From the cell containing the given text, extract its center point as [X, Y] coordinate. 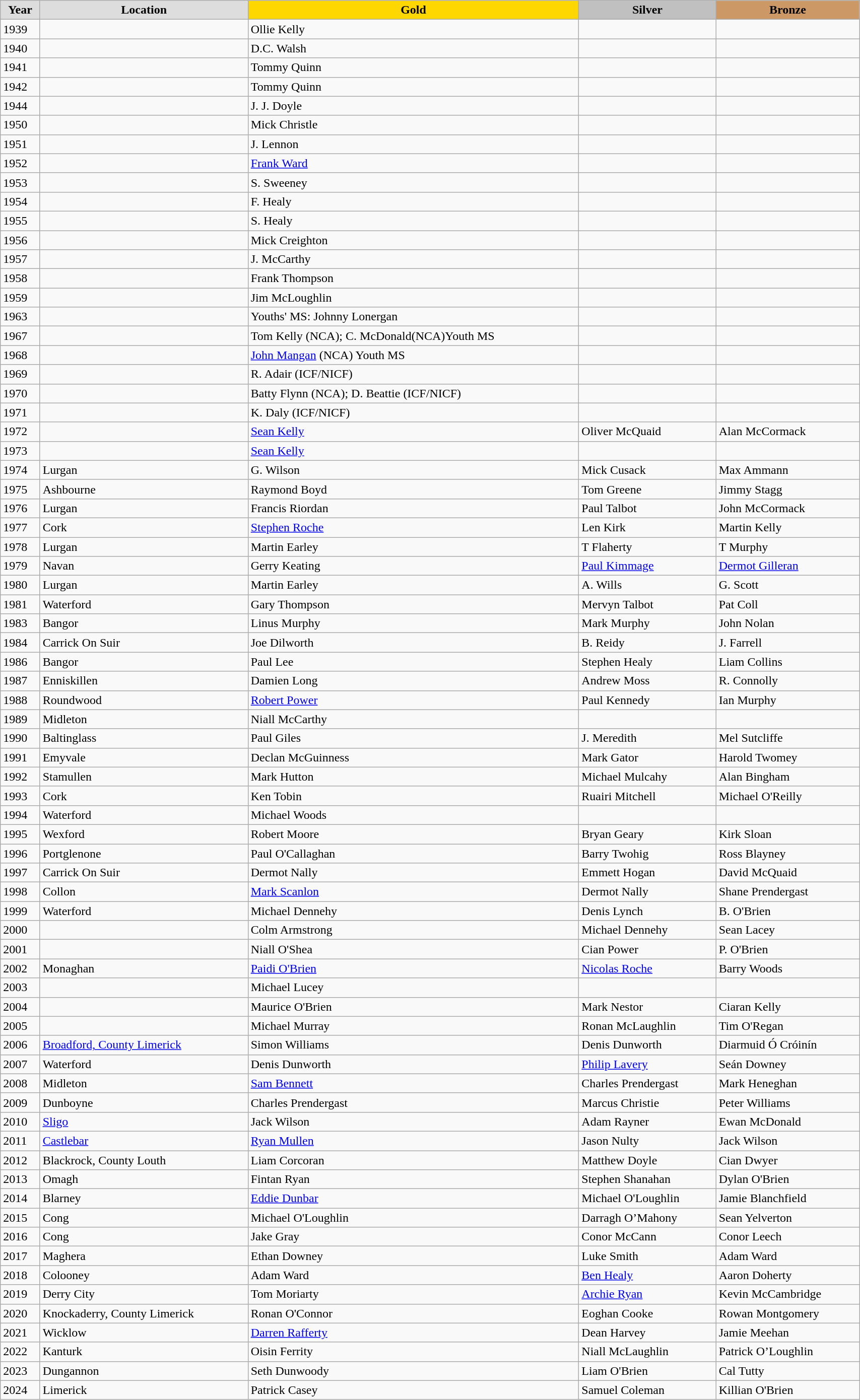
Portglenone [144, 854]
Stephen Healy [647, 662]
Paidi O'Brien [413, 968]
Seth Dunwoody [413, 1371]
1997 [20, 873]
1972 [20, 432]
Conor Leech [787, 1237]
2018 [20, 1275]
Linus Murphy [413, 623]
2005 [20, 1026]
Barry Twohig [647, 854]
2021 [20, 1333]
1970 [20, 393]
Ben Healy [647, 1275]
2024 [20, 1390]
1944 [20, 106]
Collon [144, 892]
Ross Blayney [787, 854]
1954 [20, 201]
Mick Creighton [413, 240]
Michael O'Reilly [787, 796]
1999 [20, 911]
1993 [20, 796]
David McQuaid [787, 873]
Mel Sutcliffe [787, 738]
Jason Nulty [647, 1141]
2003 [20, 988]
Philip Lavery [647, 1064]
1956 [20, 240]
2017 [20, 1256]
Jamie Meehan [787, 1333]
Simon Williams [413, 1045]
Knockaderry, County Limerick [144, 1313]
2013 [20, 1179]
R. Connolly [787, 681]
Jim McLoughlin [413, 298]
Robert Power [413, 700]
Eoghan Cooke [647, 1313]
Michael Lucey [413, 988]
Limerick [144, 1390]
2004 [20, 1007]
2002 [20, 968]
J. McCarthy [413, 259]
Michael Mulcahy [647, 777]
Adam Rayner [647, 1122]
Baltinglass [144, 738]
John Mangan (NCA) Youth MS [413, 355]
Liam O'Brien [647, 1371]
F. Healy [413, 201]
1989 [20, 719]
Damien Long [413, 681]
Silver [647, 10]
B. O'Brien [787, 911]
Nicolas Roche [647, 968]
1992 [20, 777]
Samuel Coleman [647, 1390]
Bronze [787, 10]
Harold Twomey [787, 757]
1967 [20, 336]
2007 [20, 1064]
1971 [20, 412]
1978 [20, 546]
Fintan Ryan [413, 1179]
Shane Prendergast [787, 892]
Mark Gator [647, 757]
Niall O'Shea [413, 949]
Mark Hutton [413, 777]
A. Wills [647, 585]
J. J. Doyle [413, 106]
Robert Moore [413, 834]
1995 [20, 834]
Joe Dilworth [413, 643]
Kirk Sloan [787, 834]
Jake Gray [413, 1237]
Navan [144, 566]
Alan McCormack [787, 432]
Ciaran Kelly [787, 1007]
1973 [20, 451]
T Flaherty [647, 546]
P. O'Brien [787, 949]
1951 [20, 144]
Declan McGuinness [413, 757]
Ronan O'Connor [413, 1313]
2012 [20, 1160]
Dylan O'Brien [787, 1179]
J. Farrell [787, 643]
Patrick Casey [413, 1390]
Eddie Dunbar [413, 1199]
Max Ammann [787, 470]
1991 [20, 757]
D.C. Walsh [413, 48]
Peter Williams [787, 1102]
2010 [20, 1122]
Mick Christle [413, 125]
Stephen Shanahan [647, 1179]
Wexford [144, 834]
1941 [20, 67]
Luke Smith [647, 1256]
Raymond Boyd [413, 489]
Bryan Geary [647, 834]
2014 [20, 1199]
Tom Kelly (NCA); C. McDonald(NCA)Youth MS [413, 336]
Colm Armstrong [413, 930]
Mark Murphy [647, 623]
Castlebar [144, 1141]
Ethan Downey [413, 1256]
Ashbourne [144, 489]
Liam Corcoran [413, 1160]
2008 [20, 1083]
2022 [20, 1352]
1980 [20, 585]
Mick Cusack [647, 470]
T Murphy [787, 546]
1996 [20, 854]
Stephen Roche [413, 527]
Paul Kennedy [647, 700]
Ollie Kelly [413, 29]
Mark Scanlon [413, 892]
Ruairi Mitchell [647, 796]
Emmett Hogan [647, 873]
Dermot Gilleran [787, 566]
Blackrock, County Louth [144, 1160]
Francis Riordan [413, 508]
1974 [20, 470]
Ronan McLaughlin [647, 1026]
2009 [20, 1102]
1942 [20, 87]
Len Kirk [647, 527]
Aaron Doherty [787, 1275]
Cian Dwyer [787, 1160]
G. Wilson [413, 470]
Ryan Mullen [413, 1141]
Martin Kelly [787, 527]
2001 [20, 949]
Denis Lynch [647, 911]
1968 [20, 355]
1969 [20, 374]
2016 [20, 1237]
Batty Flynn (NCA); D. Beattie (ICF/NICF) [413, 393]
Ewan McDonald [787, 1122]
J. Lennon [413, 144]
Location [144, 10]
B. Reidy [647, 643]
1984 [20, 643]
Matthew Doyle [647, 1160]
Archie Ryan [647, 1294]
Cian Power [647, 949]
Ian Murphy [787, 700]
Niall McLaughlin [647, 1352]
Tom Greene [647, 489]
Marcus Christie [647, 1102]
Mervyn Talbot [647, 604]
Sam Bennett [413, 1083]
Maurice O'Brien [413, 1007]
Tim O'Regan [787, 1026]
1940 [20, 48]
1958 [20, 278]
2011 [20, 1141]
1955 [20, 221]
Patrick O’Loughlin [787, 1352]
S. Sweeney [413, 182]
2006 [20, 1045]
Wicklow [144, 1333]
1986 [20, 662]
Conor McCann [647, 1237]
Diarmuid Ó Cróinín [787, 1045]
J. Meredith [647, 738]
G. Scott [787, 585]
Enniskillen [144, 681]
Sean Lacey [787, 930]
Broadford, County Limerick [144, 1045]
2015 [20, 1218]
Jamie Blanchfield [787, 1199]
Tom Moriarty [413, 1294]
Paul O'Callaghan [413, 854]
Monaghan [144, 968]
Andrew Moss [647, 681]
S. Healy [413, 221]
1990 [20, 738]
2019 [20, 1294]
John McCormack [787, 508]
Oliver McQuaid [647, 432]
Michael Woods [413, 815]
Year [20, 10]
Dunboyne [144, 1102]
John Nolan [787, 623]
1976 [20, 508]
Michael Murray [413, 1026]
1939 [20, 29]
Killian O'Brien [787, 1390]
Paul Kimmage [647, 566]
Paul Giles [413, 738]
2023 [20, 1371]
Pat Coll [787, 604]
Sean Yelverton [787, 1218]
1975 [20, 489]
Rowan Montgomery [787, 1313]
1979 [20, 566]
1957 [20, 259]
R. Adair (ICF/NICF) [413, 374]
Dean Harvey [647, 1333]
1963 [20, 317]
Omagh [144, 1179]
Mark Nestor [647, 1007]
Emyvale [144, 757]
Sligo [144, 1122]
1952 [20, 163]
Ken Tobin [413, 796]
Roundwood [144, 700]
1950 [20, 125]
Dungannon [144, 1371]
Mark Heneghan [787, 1083]
Frank Ward [413, 163]
Gerry Keating [413, 566]
Cal Tutty [787, 1371]
1994 [20, 815]
Kevin McCambridge [787, 1294]
1983 [20, 623]
K. Daly (ICF/NICF) [413, 412]
2020 [20, 1313]
2000 [20, 930]
Kanturk [144, 1352]
Blarney [144, 1199]
Stamullen [144, 777]
1959 [20, 298]
Seán Downey [787, 1064]
Niall McCarthy [413, 719]
Jimmy Stagg [787, 489]
Frank Thompson [413, 278]
Alan Bingham [787, 777]
Gold [413, 10]
Maghera [144, 1256]
1981 [20, 604]
1953 [20, 182]
Darragh O’Mahony [647, 1218]
1988 [20, 700]
Youths' MS: Johnny Lonergan [413, 317]
Darren Rafferty [413, 1333]
Liam Collins [787, 662]
Oisin Ferrity [413, 1352]
1998 [20, 892]
Paul Lee [413, 662]
1987 [20, 681]
Barry Woods [787, 968]
Gary Thompson [413, 604]
1977 [20, 527]
Paul Talbot [647, 508]
Derry City [144, 1294]
Colooney [144, 1275]
